Output the (X, Y) coordinate of the center of the cell containing the given text.  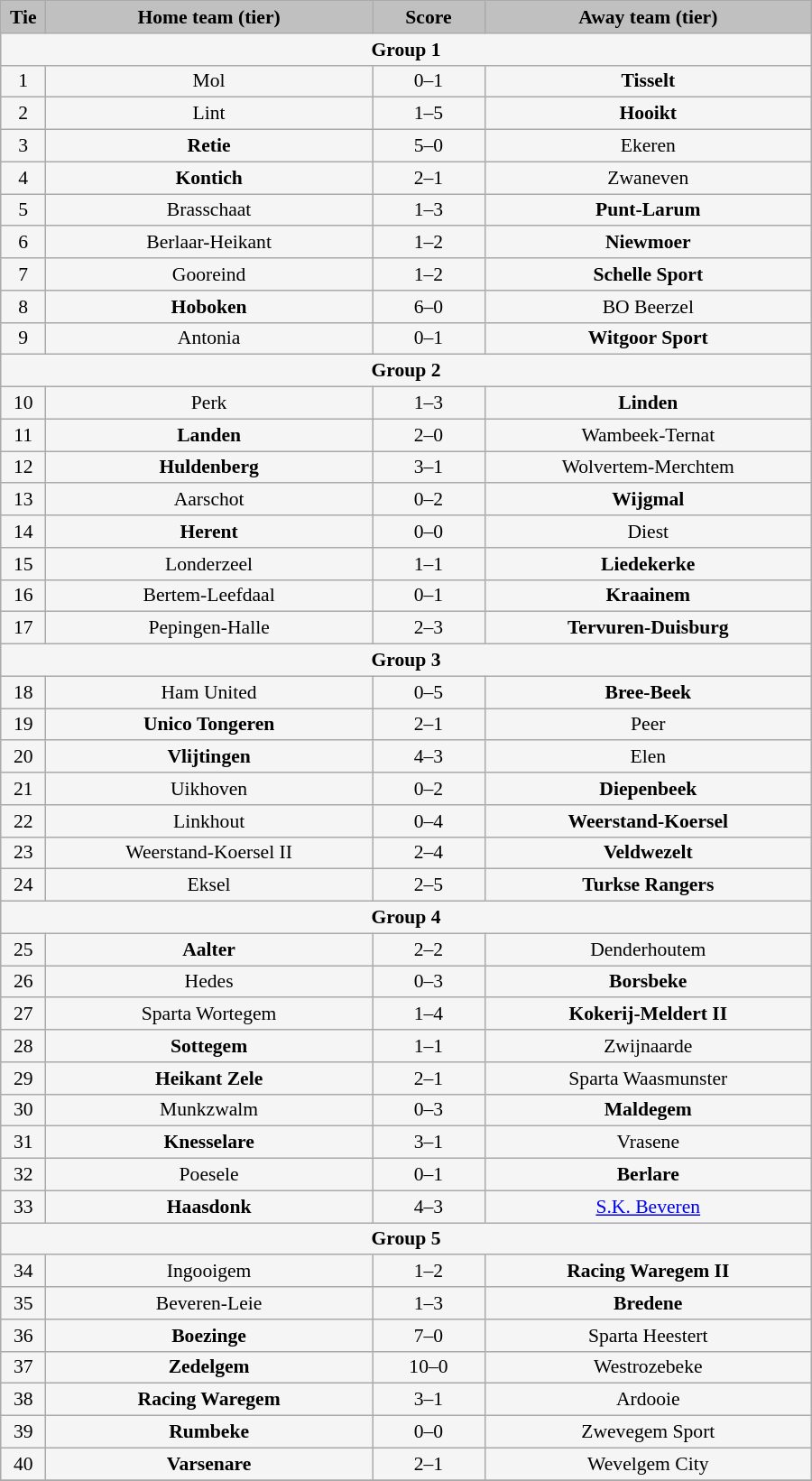
2–0 (429, 435)
Racing Waregem II (648, 1272)
15 (23, 564)
Antonia (209, 338)
22 (23, 821)
Linkhout (209, 821)
Berlaar-Heikant (209, 243)
8 (23, 307)
Witgoor Sport (648, 338)
Wijgmal (648, 500)
Westrozebeke (648, 1367)
S.K. Beveren (648, 1207)
7–0 (429, 1336)
Pepingen-Halle (209, 628)
Weerstand-Koersel II (209, 853)
25 (23, 949)
Linden (648, 403)
1–5 (429, 114)
Schelle Sport (648, 274)
19 (23, 725)
Haasdonk (209, 1207)
Vlijtingen (209, 757)
1 (23, 81)
Tervuren-Duisburg (648, 628)
Landen (209, 435)
Group 5 (406, 1239)
6–0 (429, 307)
Hooikt (648, 114)
Zwevegem Sport (648, 1432)
Group 1 (406, 50)
Punt-Larum (648, 210)
7 (23, 274)
Perk (209, 403)
Beveren-Leie (209, 1303)
24 (23, 885)
2–3 (429, 628)
21 (23, 789)
Sottegem (209, 1046)
Group 2 (406, 371)
Kraainem (648, 596)
Zwaneven (648, 178)
0–4 (429, 821)
Zedelgem (209, 1367)
Varsenare (209, 1464)
2–5 (429, 885)
16 (23, 596)
3 (23, 146)
13 (23, 500)
Aalter (209, 949)
Bertem-Leefdaal (209, 596)
Denderhoutem (648, 949)
29 (23, 1078)
1–4 (429, 1014)
Vrasene (648, 1143)
Tisselt (648, 81)
Munkzwalm (209, 1110)
Kokerij-Meldert II (648, 1014)
Zwijnaarde (648, 1046)
Gooreind (209, 274)
Group 4 (406, 918)
39 (23, 1432)
17 (23, 628)
Wolvertem-Merchtem (648, 467)
Huldenberg (209, 467)
Ekeren (648, 146)
5–0 (429, 146)
Mol (209, 81)
Sparta Waasmunster (648, 1078)
Aarschot (209, 500)
Wevelgem City (648, 1464)
Knesselare (209, 1143)
Retie (209, 146)
2–4 (429, 853)
Bredene (648, 1303)
Lint (209, 114)
4 (23, 178)
Rumbeke (209, 1432)
Brasschaat (209, 210)
2–2 (429, 949)
Niewmoer (648, 243)
38 (23, 1400)
Peer (648, 725)
Poesele (209, 1175)
Score (429, 17)
33 (23, 1207)
11 (23, 435)
14 (23, 532)
40 (23, 1464)
Ham United (209, 692)
Bree-Beek (648, 692)
BO Beerzel (648, 307)
Hoboken (209, 307)
Diest (648, 532)
28 (23, 1046)
Tie (23, 17)
0–5 (429, 692)
18 (23, 692)
37 (23, 1367)
32 (23, 1175)
35 (23, 1303)
26 (23, 982)
Ardooie (648, 1400)
Away team (tier) (648, 17)
Sparta Heestert (648, 1336)
Herent (209, 532)
Home team (tier) (209, 17)
Borsbeke (648, 982)
Diepenbeek (648, 789)
20 (23, 757)
6 (23, 243)
Maldegem (648, 1110)
Turkse Rangers (648, 885)
10–0 (429, 1367)
27 (23, 1014)
34 (23, 1272)
Uikhoven (209, 789)
23 (23, 853)
Berlare (648, 1175)
12 (23, 467)
Ingooigem (209, 1272)
Racing Waregem (209, 1400)
36 (23, 1336)
Kontich (209, 178)
30 (23, 1110)
Elen (648, 757)
31 (23, 1143)
Unico Tongeren (209, 725)
Weerstand-Koersel (648, 821)
Group 3 (406, 661)
Londerzeel (209, 564)
Hedes (209, 982)
Veldwezelt (648, 853)
Liedekerke (648, 564)
Sparta Wortegem (209, 1014)
Eksel (209, 885)
Wambeek-Ternat (648, 435)
10 (23, 403)
Heikant Zele (209, 1078)
2 (23, 114)
9 (23, 338)
5 (23, 210)
Boezinge (209, 1336)
